Output the [x, y] coordinate of the center of the cell containing the given text.  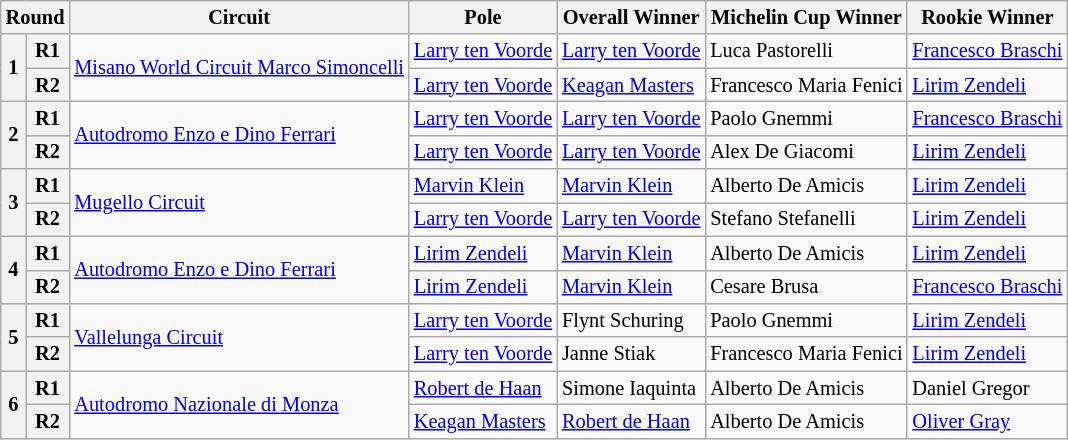
1 [14, 68]
Stefano Stefanelli [806, 219]
Luca Pastorelli [806, 51]
Daniel Gregor [987, 388]
6 [14, 404]
Mugello Circuit [239, 202]
Round [36, 17]
3 [14, 202]
Simone Iaquinta [631, 388]
Overall Winner [631, 17]
Oliver Gray [987, 421]
Pole [483, 17]
5 [14, 336]
Cesare Brusa [806, 287]
2 [14, 134]
Misano World Circuit Marco Simoncelli [239, 68]
Vallelunga Circuit [239, 336]
Rookie Winner [987, 17]
4 [14, 270]
Circuit [239, 17]
Flynt Schuring [631, 320]
Autodromo Nazionale di Monza [239, 404]
Alex De Giacomi [806, 152]
Janne Stiak [631, 354]
Michelin Cup Winner [806, 17]
